Determine the (X, Y) coordinate at the center of the cell enclosing the given text.  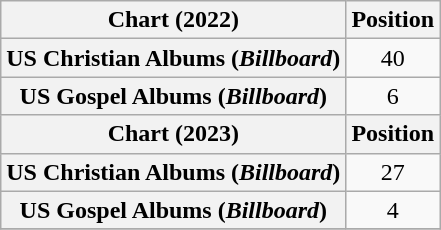
Chart (2022) (174, 20)
Chart (2023) (174, 134)
4 (393, 210)
40 (393, 58)
27 (393, 172)
6 (393, 96)
